Capture the cell that displays the provided text and extract its (X, Y) central coordinate. 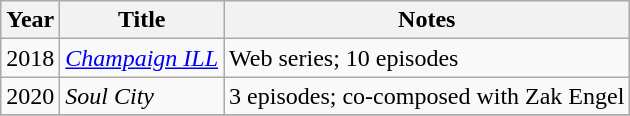
Year (30, 20)
3 episodes; co-composed with Zak Engel (427, 96)
Champaign ILL (142, 58)
Web series; 10 episodes (427, 58)
Notes (427, 20)
Soul City (142, 96)
2020 (30, 96)
Title (142, 20)
2018 (30, 58)
